Search for the cell housing the specified text and yield its [X, Y] center coordinate. 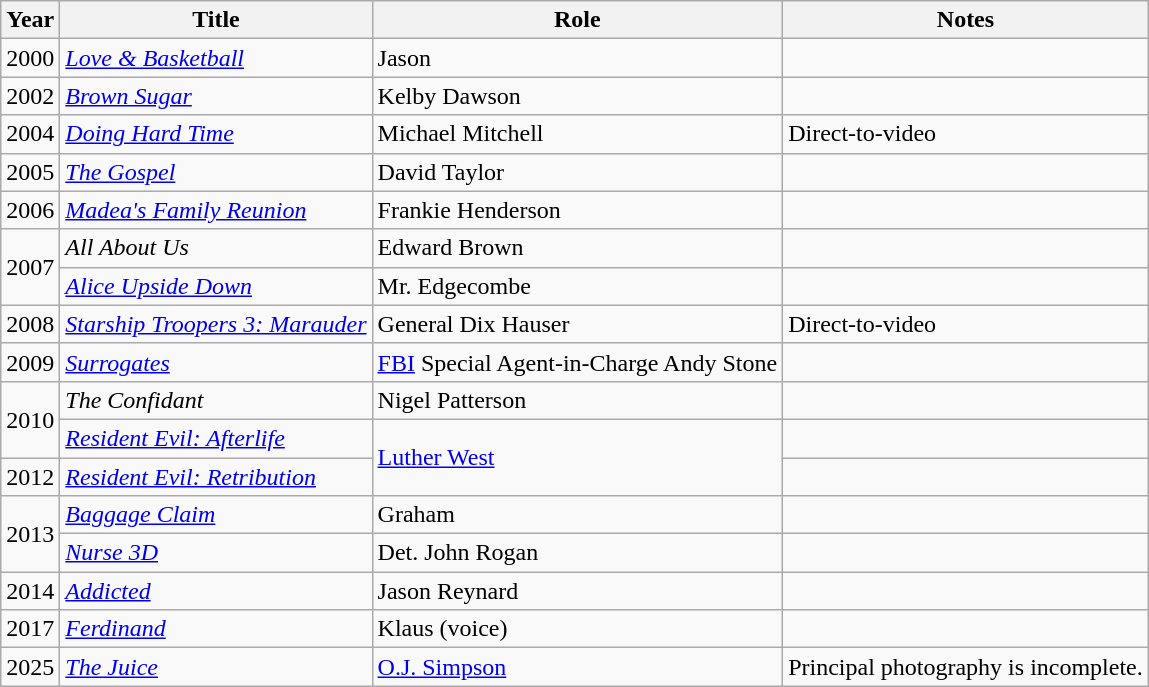
Doing Hard Time [216, 134]
Notes [966, 20]
Edward Brown [578, 248]
2007 [30, 267]
2025 [30, 667]
2002 [30, 96]
Det. John Rogan [578, 553]
Resident Evil: Retribution [216, 477]
Jason [578, 58]
Luther West [578, 457]
All About Us [216, 248]
Michael Mitchell [578, 134]
Starship Troopers 3: Marauder [216, 324]
Love & Basketball [216, 58]
Ferdinand [216, 629]
2004 [30, 134]
Brown Sugar [216, 96]
Klaus (voice) [578, 629]
Jason Reynard [578, 591]
2006 [30, 210]
2013 [30, 534]
Nigel Patterson [578, 400]
Title [216, 20]
General Dix Hauser [578, 324]
Mr. Edgecombe [578, 286]
Year [30, 20]
Kelby Dawson [578, 96]
2005 [30, 172]
Alice Upside Down [216, 286]
FBI Special Agent-in-Charge Andy Stone [578, 362]
Addicted [216, 591]
2009 [30, 362]
Baggage Claim [216, 515]
2000 [30, 58]
2017 [30, 629]
The Juice [216, 667]
Resident Evil: Afterlife [216, 438]
Surrogates [216, 362]
Graham [578, 515]
Nurse 3D [216, 553]
The Confidant [216, 400]
Madea's Family Reunion [216, 210]
2008 [30, 324]
O.J. Simpson [578, 667]
Role [578, 20]
2014 [30, 591]
The Gospel [216, 172]
Principal photography is incomplete. [966, 667]
Frankie Henderson [578, 210]
2010 [30, 419]
David Taylor [578, 172]
2012 [30, 477]
